For the text-containing cell, return its midpoint in (x, y) coordinate format. 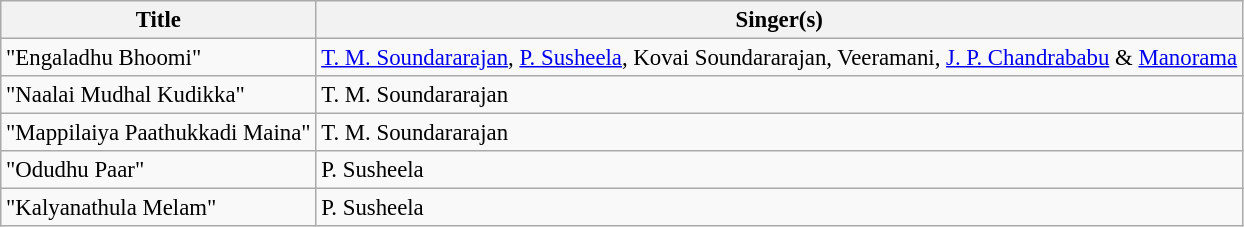
"Naalai Mudhal Kudikka" (158, 95)
T. M. Soundararajan, P. Susheela, Kovai Soundararajan, Veeramani, J. P. Chandrababu & Manorama (780, 58)
"Kalyanathula Melam" (158, 208)
"Engaladhu Bhoomi" (158, 58)
"Mappilaiya Paathukkadi Maina" (158, 133)
"Odudhu Paar" (158, 170)
Title (158, 20)
Singer(s) (780, 20)
